Pinpoint the cell where the given text exists, returning its [x, y] midpoint coordinate. 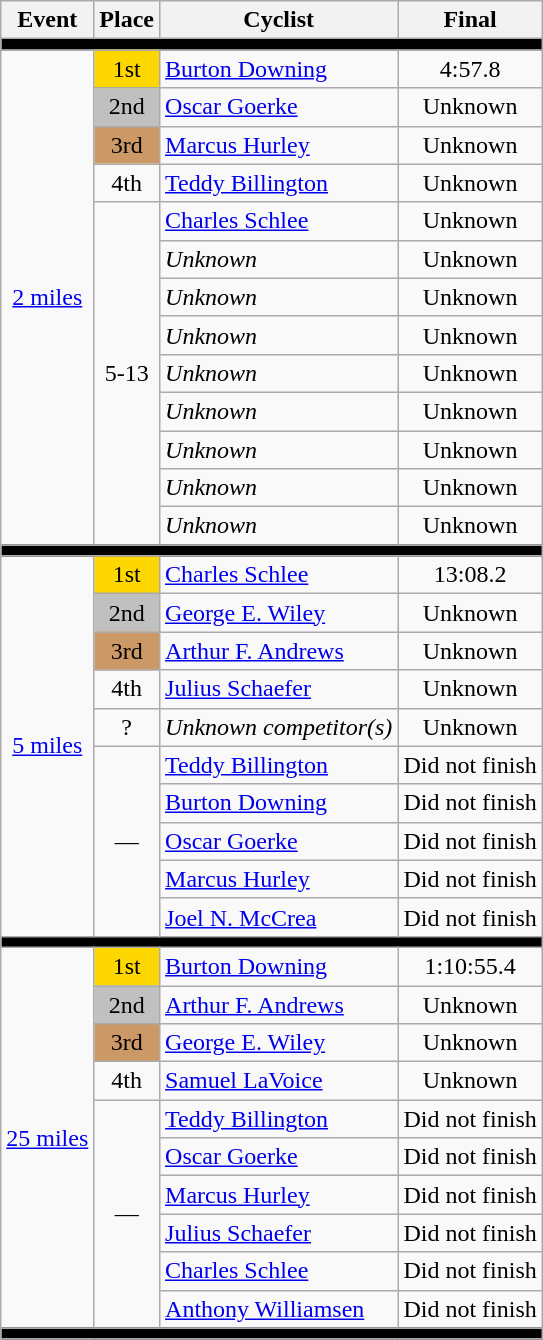
Unknown competitor(s) [279, 727]
Cyclist [279, 20]
5-13 [127, 374]
Samuel LaVoice [279, 1081]
25 miles [48, 1138]
Event [48, 20]
Final [470, 20]
4:57.8 [470, 69]
? [127, 727]
13:08.2 [470, 575]
2 miles [48, 298]
Joel N. McCrea [279, 917]
1:10:55.4 [470, 966]
Place [127, 20]
5 miles [48, 746]
Anthony Williamsen [279, 1309]
